Locate the cell with the specified text and output its [x, y] center coordinate. 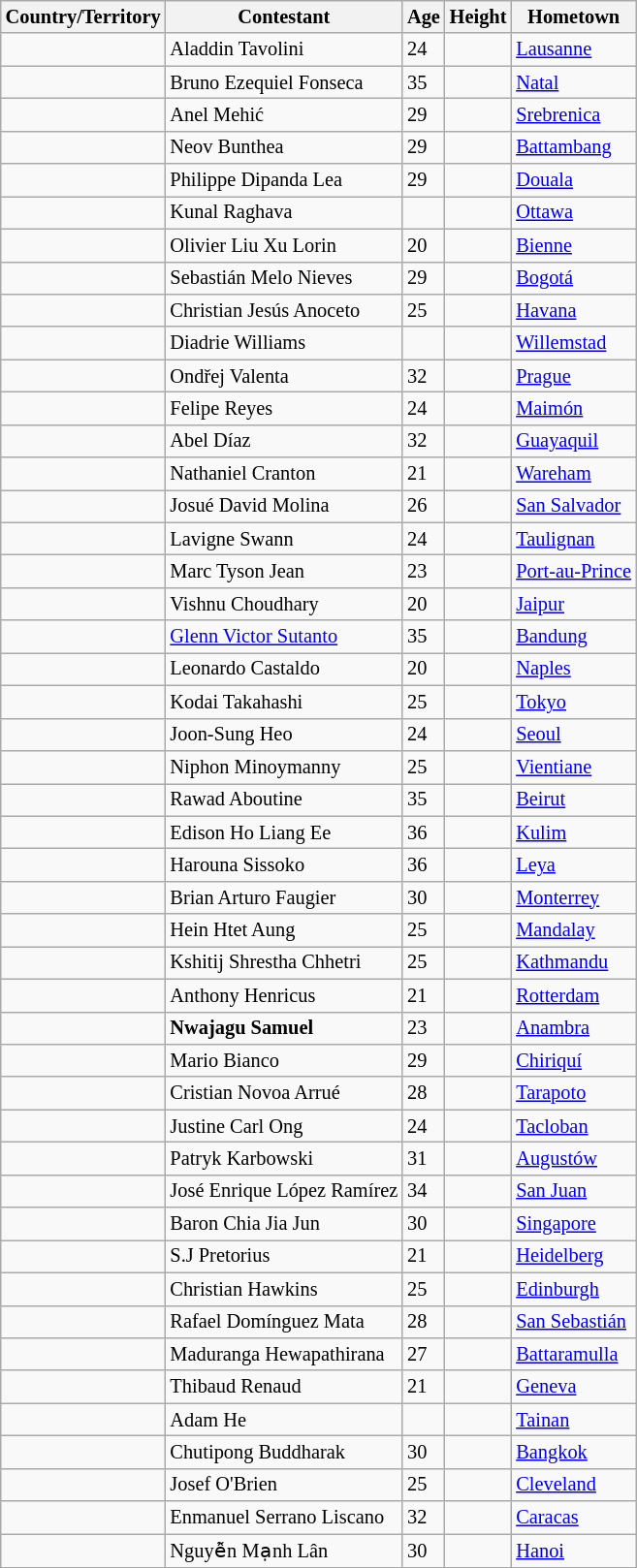
Aladdin Tavolini [283, 49]
Ottawa [574, 212]
Bruno Ezequiel Fonseca [283, 82]
Lavigne Swann [283, 539]
Rotterdam [574, 995]
Beirut [574, 800]
Kodai Takahashi [283, 702]
Mario Bianco [283, 1060]
Justine Carl Ong [283, 1126]
Kulim [574, 832]
Rafael Domínguez Mata [283, 1322]
Port-au-Prince [574, 571]
Joon-Sung Heo [283, 735]
Naples [574, 669]
Josué David Molina [283, 506]
Abel Díaz [283, 441]
Bandung [574, 637]
Ondřej Valenta [283, 376]
S.J Pretorius [283, 1256]
Jaipur [574, 604]
Monterrey [574, 897]
Kathmandu [574, 962]
Glenn Victor Sutanto [283, 637]
Anel Mehić [283, 114]
Leya [574, 864]
Adam He [283, 1420]
San Salvador [574, 506]
Anthony Henricus [283, 995]
Augustów [574, 1158]
Josef O'Brien [283, 1485]
Lausanne [574, 49]
Nguyễn Mạnh Lân [283, 1551]
Anambra [574, 1028]
San Juan [574, 1191]
Seoul [574, 735]
Wareham [574, 474]
27 [424, 1354]
Leonardo Castaldo [283, 669]
Christian Jesús Anoceto [283, 310]
Kunal Raghava [283, 212]
Natal [574, 82]
Tokyo [574, 702]
34 [424, 1191]
Srebrenica [574, 114]
Bogotá [574, 278]
Nwajagu Samuel [283, 1028]
Tacloban [574, 1126]
Height [479, 16]
Felipe Reyes [283, 408]
Battaramulla [574, 1354]
Patryk Karbowski [283, 1158]
Chiriquí [574, 1060]
Hein Htet Aung [283, 930]
Baron Chia Jia Jun [283, 1224]
Douala [574, 180]
Sebastián Melo Nieves [283, 278]
Tarapoto [574, 1093]
Nathaniel Cranton [283, 474]
Cristian Novoa Arrué [283, 1093]
San Sebastián [574, 1322]
Bienne [574, 245]
Marc Tyson Jean [283, 571]
Mandalay [574, 930]
Neov Bunthea [283, 147]
Heidelberg [574, 1256]
Taulignan [574, 539]
Rawad Aboutine [283, 800]
Olivier Liu Xu Lorin [283, 245]
Edison Ho Liang Ee [283, 832]
Harouna Sissoko [283, 864]
Battambang [574, 147]
Hanoi [574, 1551]
Guayaquil [574, 441]
Chutipong Buddharak [283, 1452]
Christian Hawkins [283, 1289]
Hometown [574, 16]
Vientiane [574, 767]
Brian Arturo Faugier [283, 897]
Singapore [574, 1224]
Kshitij Shrestha Chhetri [283, 962]
Havana [574, 310]
Edinburgh [574, 1289]
Enmanuel Serrano Liscano [283, 1518]
Country/Territory [83, 16]
Tainan [574, 1420]
Contestant [283, 16]
Diadrie Williams [283, 343]
Bangkok [574, 1452]
31 [424, 1158]
26 [424, 506]
Vishnu Choudhary [283, 604]
Geneva [574, 1387]
Maduranga Hewapathirana [283, 1354]
Age [424, 16]
Niphon Minoymanny [283, 767]
Caracas [574, 1518]
Thibaud Renaud [283, 1387]
Maimón [574, 408]
Cleveland [574, 1485]
Prague [574, 376]
Willemstad [574, 343]
Philippe Dipanda Lea [283, 180]
José Enrique López Ramírez [283, 1191]
